Provide the [x, y] coordinate of the cell's center where the given text is located.  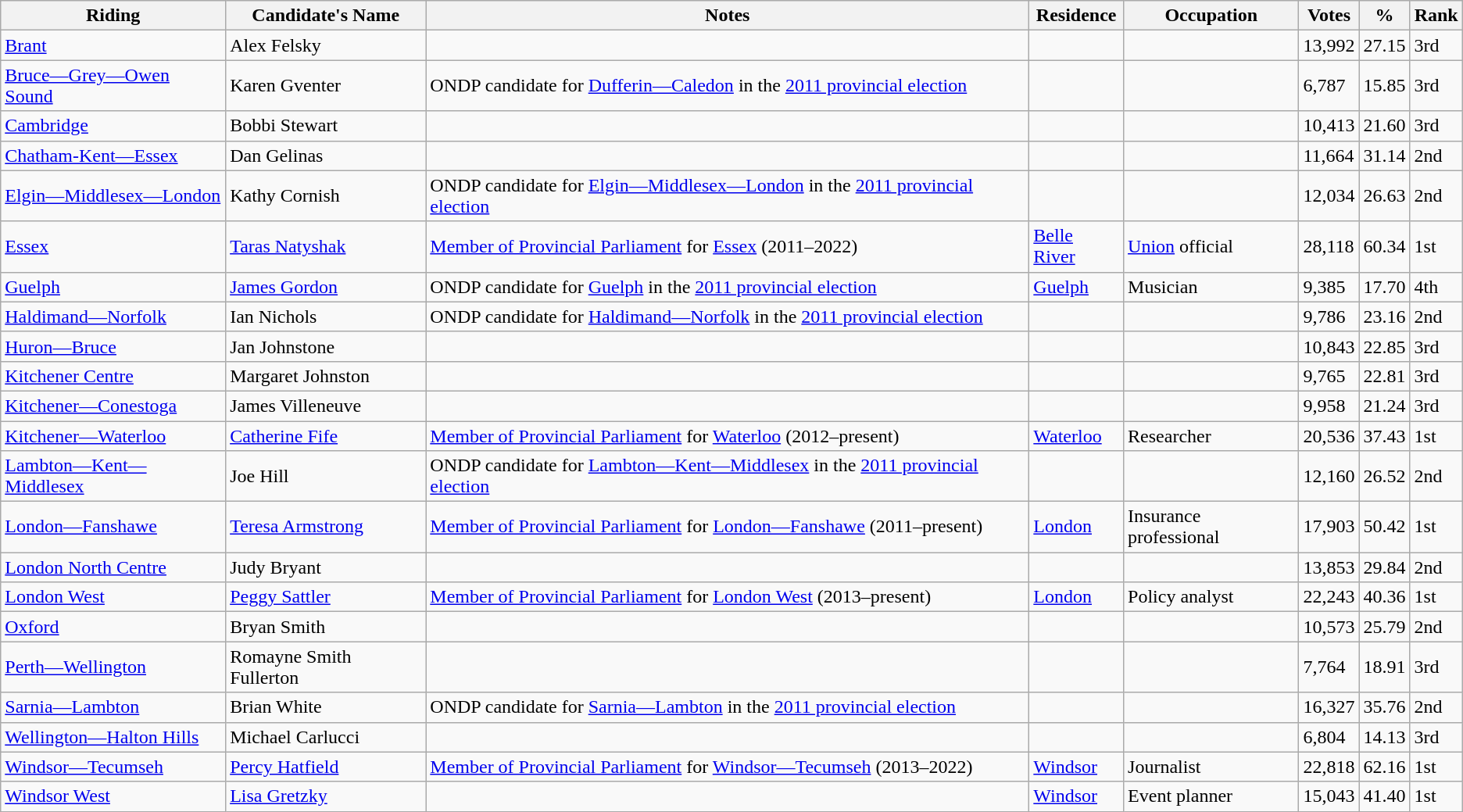
35.76 [1385, 707]
Windsor—Tecumseh [113, 767]
Lambton—Kent—Middlesex [113, 477]
ONDP candidate for Dufferin—Caledon in the 2011 provincial election [728, 86]
26.63 [1385, 195]
Musician [1211, 287]
13,992 [1329, 45]
Kitchener Centre [113, 376]
4th [1436, 287]
10,843 [1329, 346]
Member of Provincial Parliament for Windsor—Tecumseh (2013–2022) [728, 767]
10,413 [1329, 126]
Kathy Cornish [326, 195]
Rank [1436, 16]
17.70 [1385, 287]
17,903 [1329, 527]
Bruce—Grey—Owen Sound [113, 86]
Essex [113, 247]
21.60 [1385, 126]
Alex Felsky [326, 45]
ONDP candidate for Elgin—Middlesex—London in the 2011 provincial election [728, 195]
Waterloo [1077, 435]
Huron—Bruce [113, 346]
James Gordon [326, 287]
Wellington—Halton Hills [113, 737]
ONDP candidate for Lambton—Kent—Middlesex in the 2011 provincial election [728, 477]
27.15 [1385, 45]
Union official [1211, 247]
Belle River [1077, 247]
Brant [113, 45]
10,573 [1329, 627]
Brian White [326, 707]
12,160 [1329, 477]
Joe Hill [326, 477]
Elgin—Middlesex—London [113, 195]
11,664 [1329, 156]
Catherine Fife [326, 435]
9,385 [1329, 287]
23.16 [1385, 317]
15.85 [1385, 86]
Perth—Wellington [113, 667]
60.34 [1385, 247]
Kitchener—Conestoga [113, 406]
Romayne Smith Fullerton [326, 667]
Member of Provincial Parliament for Essex (2011–2022) [728, 247]
Insurance professional [1211, 527]
Journalist [1211, 767]
Bryan Smith [326, 627]
16,327 [1329, 707]
London West [113, 597]
26.52 [1385, 477]
Judy Bryant [326, 567]
Karen Gventer [326, 86]
% [1385, 16]
37.43 [1385, 435]
Oxford [113, 627]
25.79 [1385, 627]
14.13 [1385, 737]
Riding [113, 16]
Candidate's Name [326, 16]
40.36 [1385, 597]
Lisa Gretzky [326, 796]
ONDP candidate for Sarnia—Lambton in the 2011 provincial election [728, 707]
9,765 [1329, 376]
15,043 [1329, 796]
50.42 [1385, 527]
Votes [1329, 16]
41.40 [1385, 796]
Ian Nichols [326, 317]
Chatham-Kent—Essex [113, 156]
29.84 [1385, 567]
Kitchener—Waterloo [113, 435]
Taras Natyshak [326, 247]
31.14 [1385, 156]
London—Fanshawe [113, 527]
Member of Provincial Parliament for London—Fanshawe (2011–present) [728, 527]
22.81 [1385, 376]
Occupation [1211, 16]
22,243 [1329, 597]
Notes [728, 16]
Haldimand—Norfolk [113, 317]
Dan Gelinas [326, 156]
6,804 [1329, 737]
Event planner [1211, 796]
20,536 [1329, 435]
21.24 [1385, 406]
13,853 [1329, 567]
ONDP candidate for Haldimand—Norfolk in the 2011 provincial election [728, 317]
Windsor West [113, 796]
Bobbi Stewart [326, 126]
Member of Provincial Parliament for London West (2013–present) [728, 597]
Jan Johnstone [326, 346]
Michael Carlucci [326, 737]
Researcher [1211, 435]
Percy Hatfield [326, 767]
9,786 [1329, 317]
Cambridge [113, 126]
Margaret Johnston [326, 376]
9,958 [1329, 406]
28,118 [1329, 247]
Peggy Sattler [326, 597]
Policy analyst [1211, 597]
Sarnia—Lambton [113, 707]
ONDP candidate for Guelph in the 2011 provincial election [728, 287]
22,818 [1329, 767]
Residence [1077, 16]
James Villeneuve [326, 406]
62.16 [1385, 767]
12,034 [1329, 195]
6,787 [1329, 86]
7,764 [1329, 667]
18.91 [1385, 667]
22.85 [1385, 346]
Member of Provincial Parliament for Waterloo (2012–present) [728, 435]
London North Centre [113, 567]
Teresa Armstrong [326, 527]
